Capture the cell that displays the provided text and extract its (X, Y) central coordinate. 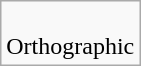
Orthographic (70, 34)
